Capture the cell that displays the provided text and extract its [x, y] central coordinate. 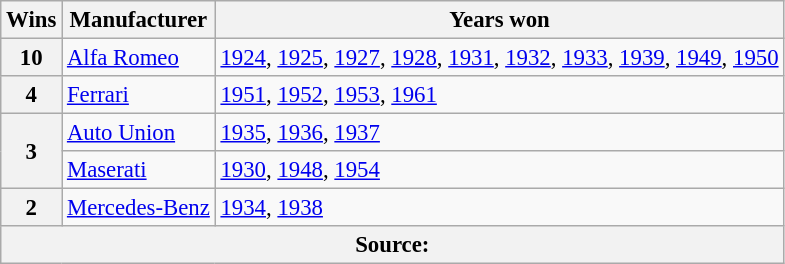
1934, 1938 [500, 208]
10 [32, 58]
Wins [32, 20]
1951, 1952, 1953, 1961 [500, 95]
Ferrari [139, 95]
2 [32, 208]
3 [32, 152]
1924, 1925, 1927, 1928, 1931, 1932, 1933, 1939, 1949, 1950 [500, 58]
Alfa Romeo [139, 58]
Source: [392, 245]
1935, 1936, 1937 [500, 133]
Years won [500, 20]
Mercedes-Benz [139, 208]
Auto Union [139, 133]
1930, 1948, 1954 [500, 170]
Maserati [139, 170]
4 [32, 95]
Manufacturer [139, 20]
